Return the [x, y] coordinate for the center point of the cell that contains the specified text.  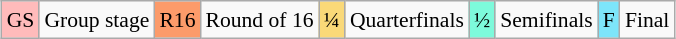
Final [648, 20]
Group stage [96, 20]
GS [21, 20]
Quarterfinals [407, 20]
½ [482, 20]
Round of 16 [260, 20]
Semifinals [546, 20]
F [609, 20]
¼ [332, 20]
R16 [177, 20]
